Identify which cell holds the provided text, then report its (x, y) central coordinate. 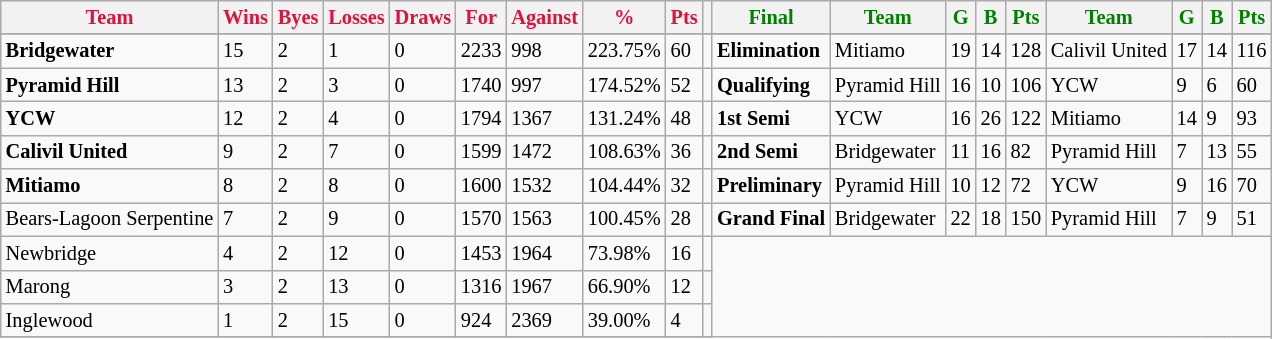
997 (544, 85)
Inglewood (110, 320)
Qualifying (771, 85)
Against (544, 17)
1600 (481, 186)
2369 (544, 320)
108.63% (624, 152)
998 (544, 51)
93 (1252, 118)
1472 (544, 152)
1453 (481, 253)
26 (991, 118)
51 (1252, 219)
% (624, 17)
223.75% (624, 51)
174.52% (624, 85)
1316 (481, 287)
128 (1026, 51)
1563 (544, 219)
Draws (423, 17)
19 (961, 51)
48 (684, 118)
1532 (544, 186)
100.45% (624, 219)
6 (1217, 85)
116 (1252, 51)
Preliminary (771, 186)
Bears-Lagoon Serpentine (110, 219)
122 (1026, 118)
1367 (544, 118)
Byes (298, 17)
2nd Semi (771, 152)
Elimination (771, 51)
1964 (544, 253)
66.90% (624, 287)
18 (991, 219)
1794 (481, 118)
36 (684, 152)
1st Semi (771, 118)
70 (1252, 186)
1740 (481, 85)
For (481, 17)
55 (1252, 152)
Losses (356, 17)
131.24% (624, 118)
82 (1026, 152)
17 (1187, 51)
52 (684, 85)
1570 (481, 219)
11 (961, 152)
150 (1026, 219)
1967 (544, 287)
1599 (481, 152)
Marong (110, 287)
Grand Final (771, 219)
73.98% (624, 253)
924 (481, 320)
72 (1026, 186)
Newbridge (110, 253)
106 (1026, 85)
2233 (481, 51)
28 (684, 219)
Final (771, 17)
39.00% (624, 320)
32 (684, 186)
22 (961, 219)
Wins (246, 17)
104.44% (624, 186)
